Detect which cell encompasses the target text, then output its (x, y) center coordinate. 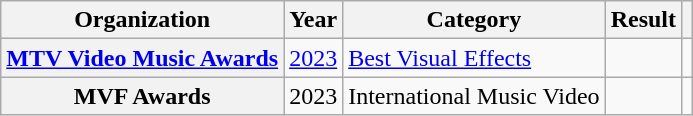
MTV Video Music Awards (142, 58)
Year (314, 20)
MVF Awards (142, 96)
Result (643, 20)
Category (474, 20)
International Music Video (474, 96)
Organization (142, 20)
Best Visual Effects (474, 58)
